For the text-containing cell, return its midpoint in (X, Y) coordinate format. 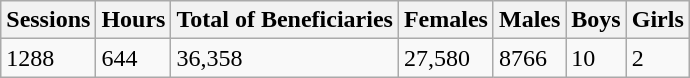
Total of Beneficiaries (284, 20)
Boys (596, 20)
10 (596, 58)
8766 (529, 58)
Sessions (48, 20)
27,580 (446, 58)
644 (134, 58)
Females (446, 20)
Hours (134, 20)
36,358 (284, 58)
2 (658, 58)
1288 (48, 58)
Males (529, 20)
Girls (658, 20)
